Output the (X, Y) coordinate of the center of the cell containing the given text.  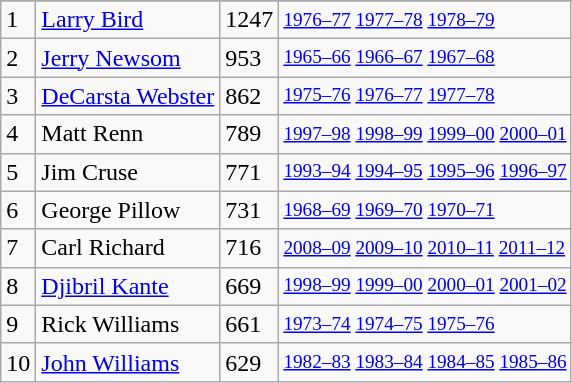
661 (250, 324)
1982–83 1983–84 1984–85 1985–86 (425, 362)
789 (250, 134)
Jerry Newsom (128, 58)
1997–98 1998–99 1999–00 2000–01 (425, 134)
1993–94 1994–95 1995–96 1996–97 (425, 172)
George Pillow (128, 210)
5 (18, 172)
10 (18, 362)
2008–09 2009–10 2010–11 2011–12 (425, 248)
Larry Bird (128, 20)
953 (250, 58)
John Williams (128, 362)
Matt Renn (128, 134)
4 (18, 134)
1973–74 1974–75 1975–76 (425, 324)
2 (18, 58)
1247 (250, 20)
Rick Williams (128, 324)
1 (18, 20)
Jim Cruse (128, 172)
9 (18, 324)
1965–66 1966–67 1967–68 (425, 58)
3 (18, 96)
1968–69 1969–70 1970–71 (425, 210)
771 (250, 172)
862 (250, 96)
Carl Richard (128, 248)
7 (18, 248)
669 (250, 286)
1976–77 1977–78 1978–79 (425, 20)
DeCarsta Webster (128, 96)
6 (18, 210)
629 (250, 362)
8 (18, 286)
731 (250, 210)
1998–99 1999–00 2000–01 2001–02 (425, 286)
1975–76 1976–77 1977–78 (425, 96)
716 (250, 248)
Djibril Kante (128, 286)
